From the cell containing the given text, extract its center point as [X, Y] coordinate. 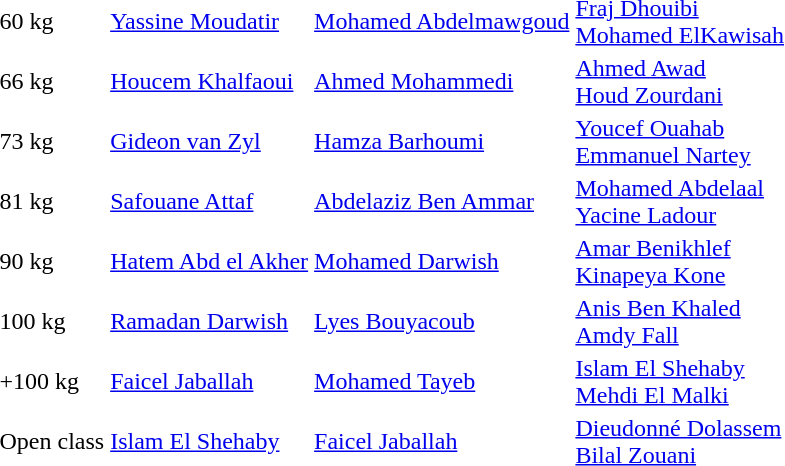
Faicel Jaballah [210, 382]
Mohamed Darwish [442, 262]
Lyes Bouyacoub [442, 322]
Ramadan Darwish [210, 322]
Houcem Khalfaoui [210, 82]
Ahmed Mohammedi [442, 82]
Mohamed Tayeb [442, 382]
Abdelaziz Ben Ammar [442, 202]
Hatem Abd el Akher [210, 262]
Gideon van Zyl [210, 142]
Safouane Attaf [210, 202]
Hamza Barhoumi [442, 142]
